Identify which cell holds the provided text, then report its [X, Y] central coordinate. 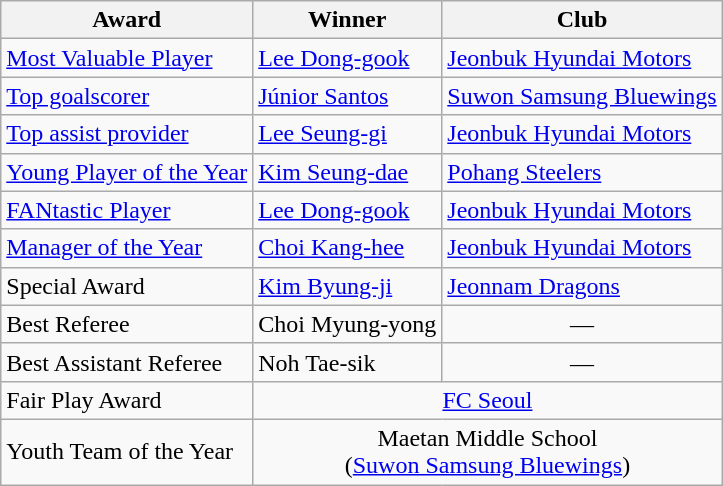
Special Award [127, 286]
Winner [348, 20]
Suwon Samsung Bluewings [582, 96]
Fair Play Award [127, 400]
Top goalscorer [127, 96]
Noh Tae-sik [348, 362]
Top assist provider [127, 134]
Young Player of the Year [127, 172]
Júnior Santos [348, 96]
Jeonnam Dragons [582, 286]
Best Referee [127, 324]
Maetan Middle School(Suwon Samsung Bluewings) [488, 452]
Best Assistant Referee [127, 362]
Manager of the Year [127, 248]
Choi Kang-hee [348, 248]
FC Seoul [488, 400]
Most Valuable Player [127, 58]
Award [127, 20]
Lee Seung-gi [348, 134]
Pohang Steelers [582, 172]
Choi Myung-yong [348, 324]
Club [582, 20]
Youth Team of the Year [127, 452]
Kim Byung-ji [348, 286]
FANtastic Player [127, 210]
Kim Seung-dae [348, 172]
